Extract the [X, Y] coordinate from the center of the cell holding the provided text.  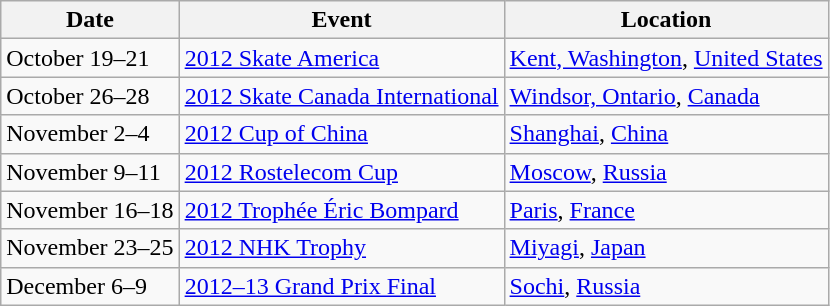
Sochi, Russia [666, 286]
Event [342, 20]
October 26–28 [90, 96]
2012 Skate Canada International [342, 96]
Date [90, 20]
Paris, France [666, 210]
2012 Cup of China [342, 134]
Kent, Washington, United States [666, 58]
2012–13 Grand Prix Final [342, 286]
Location [666, 20]
Shanghai, China [666, 134]
November 23–25 [90, 248]
Windsor, Ontario, Canada [666, 96]
Moscow, Russia [666, 172]
2012 Skate America [342, 58]
2012 NHK Trophy [342, 248]
2012 Trophée Éric Bompard [342, 210]
2012 Rostelecom Cup [342, 172]
November 9–11 [90, 172]
December 6–9 [90, 286]
November 2–4 [90, 134]
November 16–18 [90, 210]
Miyagi, Japan [666, 248]
October 19–21 [90, 58]
